Extract the [X, Y] coordinate from the center of the cell holding the provided text.  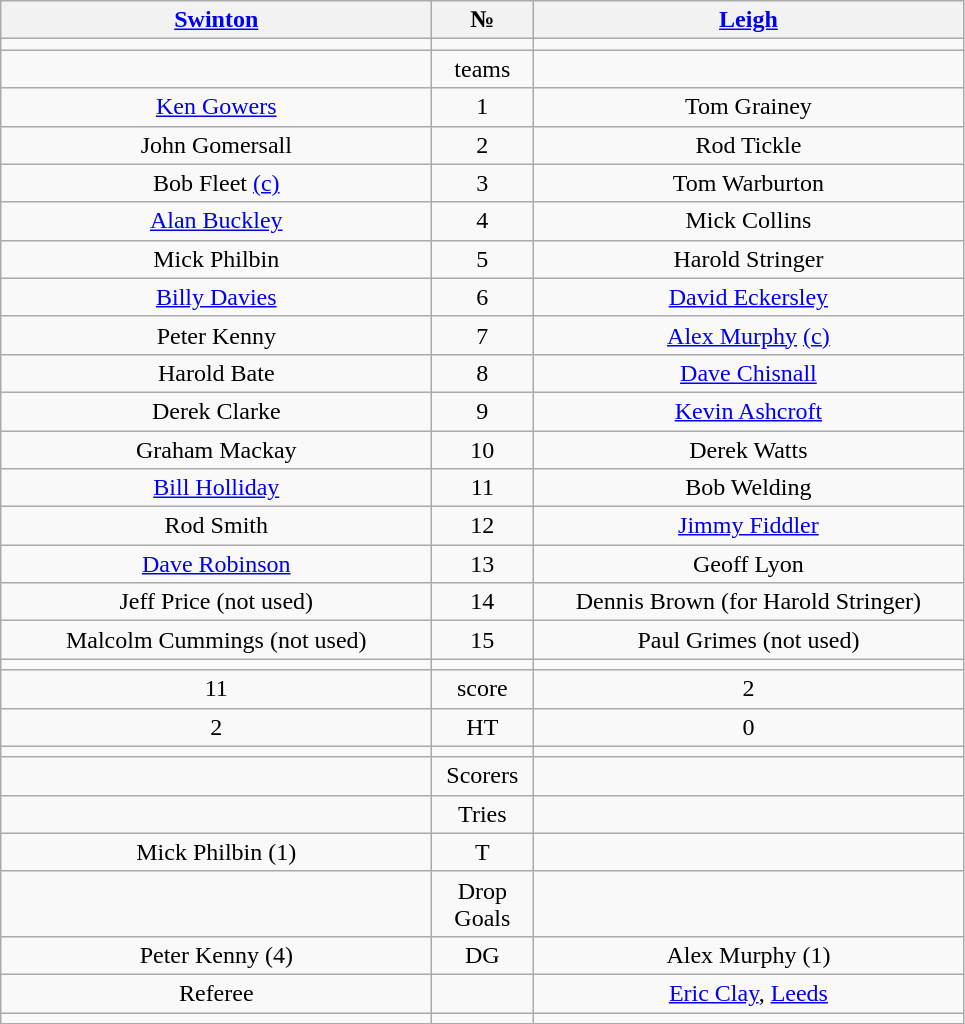
Leigh [748, 20]
Bob Fleet (c) [216, 183]
Jeff Price (not used) [216, 602]
Tom Grainey [748, 107]
Bill Holliday [216, 488]
Dennis Brown (for Harold Stringer) [748, 602]
Swinton [216, 20]
Referee [216, 993]
Graham Mackay [216, 449]
Peter Kenny [216, 335]
0 [748, 727]
Kevin Ashcroft [748, 411]
Mick Philbin (1) [216, 852]
Tom Warburton [748, 183]
13 [482, 564]
Drop Goals [482, 904]
Dave Chisnall [748, 373]
Derek Clarke [216, 411]
Alan Buckley [216, 221]
4 [482, 221]
Geoff Lyon [748, 564]
Mick Philbin [216, 259]
David Eckersley [748, 297]
Harold Bate [216, 373]
Mick Collins [748, 221]
3 [482, 183]
1 [482, 107]
Scorers [482, 776]
Malcolm Cummings (not used) [216, 640]
6 [482, 297]
Ken Gowers [216, 107]
8 [482, 373]
score [482, 689]
DG [482, 955]
teams [482, 69]
14 [482, 602]
Tries [482, 814]
Harold Stringer [748, 259]
Bob Welding [748, 488]
Billy Davies [216, 297]
7 [482, 335]
5 [482, 259]
T [482, 852]
Rod Tickle [748, 145]
9 [482, 411]
Dave Robinson [216, 564]
Peter Kenny (4) [216, 955]
Alex Murphy (c) [748, 335]
Paul Grimes (not used) [748, 640]
Eric Clay, Leeds [748, 993]
№ [482, 20]
Derek Watts [748, 449]
Rod Smith [216, 526]
John Gomersall [216, 145]
Jimmy Fiddler [748, 526]
HT [482, 727]
10 [482, 449]
15 [482, 640]
12 [482, 526]
Alex Murphy (1) [748, 955]
